Detect which cell encompasses the target text, then output its (x, y) center coordinate. 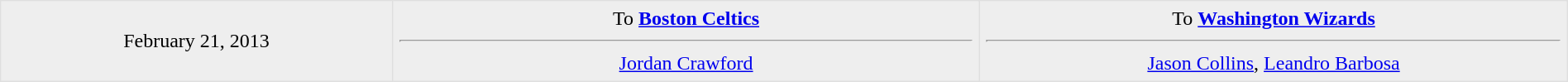
February 21, 2013 (197, 41)
To Boston CelticsJordan Crawford (686, 41)
To Washington Wizards Jason Collins, Leandro Barbosa (1274, 41)
